Scan for the cell matching the given text and deliver its [x, y] coordinate at center. 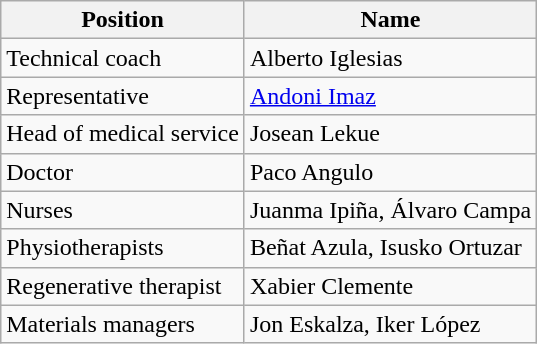
Position [123, 20]
Doctor [123, 172]
Xabier Clemente [390, 286]
Technical coach [123, 58]
Andoni Imaz [390, 96]
Materials managers [123, 324]
Alberto Iglesias [390, 58]
Physiotherapists [123, 248]
Beñat Azula, Isusko Ortuzar [390, 248]
Jon Eskalza, Iker López [390, 324]
Josean Lekue [390, 134]
Name [390, 20]
Paco Angulo [390, 172]
Regenerative therapist [123, 286]
Representative [123, 96]
Head of medical service [123, 134]
Juanma Ipiña, Álvaro Campa [390, 210]
Nurses [123, 210]
